Identify which cell holds the provided text, then report its [X, Y] central coordinate. 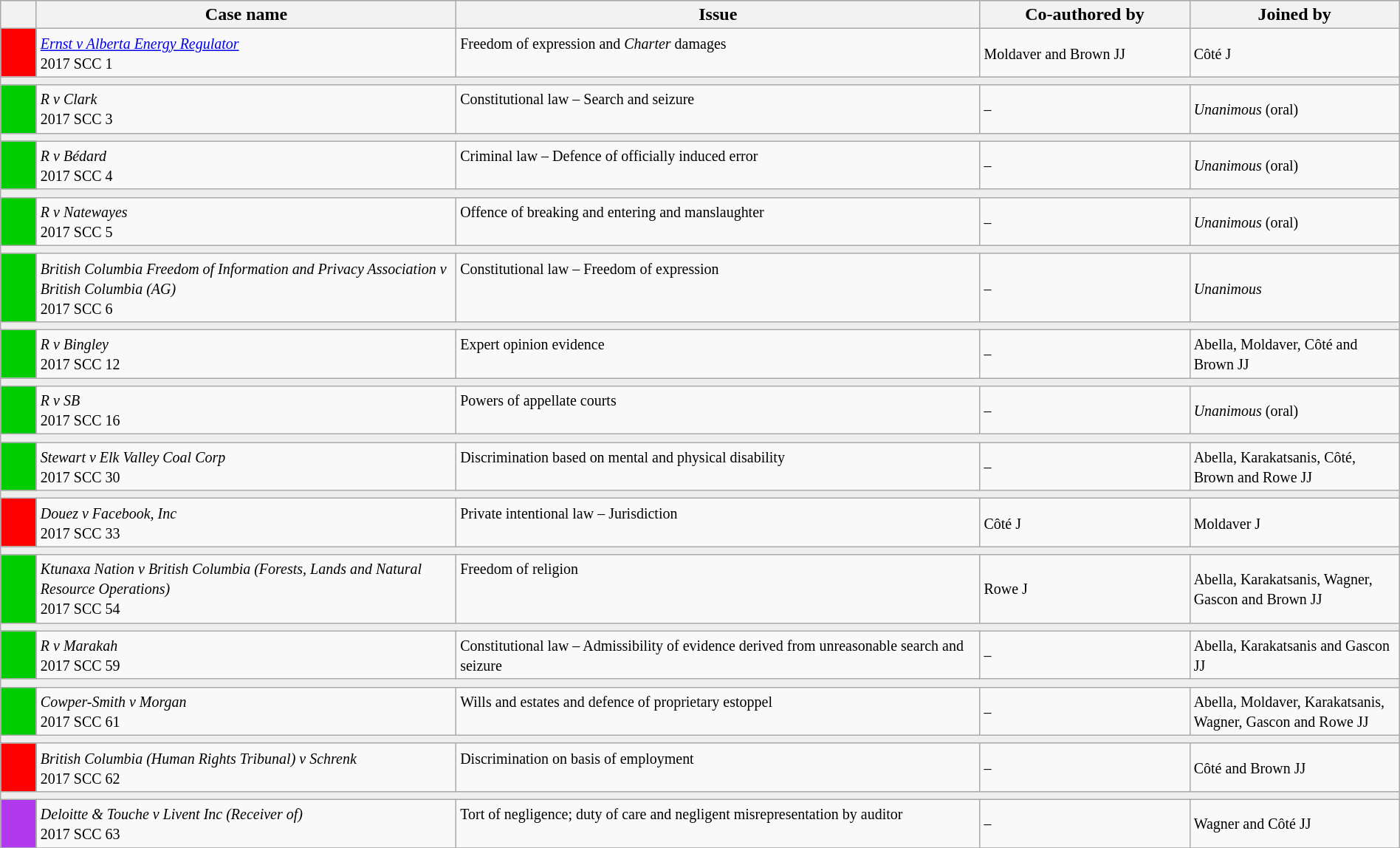
Case name [246, 15]
Unanimous [1294, 287]
Co-authored by [1085, 15]
Freedom of religion [718, 589]
Discrimination on basis of employment [718, 767]
Joined by [1294, 15]
Wills and estates and defence of proprietary estoppel [718, 711]
Offence of breaking and entering and manslaughter [718, 222]
R v Bingley 2017 SCC 12 [246, 353]
Private intentional law – Jurisdiction [718, 523]
British Columbia (Human Rights Tribunal) v Schrenk 2017 SCC 62 [246, 767]
Constitutional law – Admissibility of evidence derived from unreasonable search and seizure [718, 654]
Côté and Brown JJ [1294, 767]
R v Marakah 2017 SCC 59 [246, 654]
Abella, Karakatsanis and Gascon JJ [1294, 654]
Expert opinion evidence [718, 353]
Stewart v Elk Valley Coal Corp 2017 SCC 30 [246, 467]
Ernst v Alberta Energy Regulator 2017 SCC 1 [246, 53]
Constitutional law – Search and seizure [718, 109]
Moldaver J [1294, 523]
R v Natewayes 2017 SCC 5 [246, 222]
Douez v Facebook, Inc 2017 SCC 33 [246, 523]
Powers of appellate courts [718, 411]
R v Bédard 2017 SCC 4 [246, 165]
R v Clark 2017 SCC 3 [246, 109]
Tort of negligence; duty of care and negligent misrepresentation by auditor [718, 823]
Moldaver and Brown JJ [1085, 53]
Discrimination based on mental and physical disability [718, 467]
British Columbia Freedom of Information and Privacy Association v British Columbia (AG) 2017 SCC 6 [246, 287]
Wagner and Côté JJ [1294, 823]
Rowe J [1085, 589]
Ktunaxa Nation v British Columbia (Forests, Lands and Natural Resource Operations) 2017 SCC 54 [246, 589]
Freedom of expression and Charter damages [718, 53]
Abella, Moldaver, Karakatsanis, Wagner, Gascon and Rowe JJ [1294, 711]
Abella, Moldaver, Côté and Brown JJ [1294, 353]
Abella, Karakatsanis, Côté, Brown and Rowe JJ [1294, 467]
Constitutional law – Freedom of expression [718, 287]
Abella, Karakatsanis, Wagner, Gascon and Brown JJ [1294, 589]
R v SB 2017 SCC 16 [246, 411]
Deloitte & Touche v Livent Inc (Receiver of) 2017 SCC 63 [246, 823]
Cowper-Smith v Morgan 2017 SCC 61 [246, 711]
Criminal law – Defence of officially induced error [718, 165]
Issue [718, 15]
